Identify which cell holds the provided text, then report its (x, y) central coordinate. 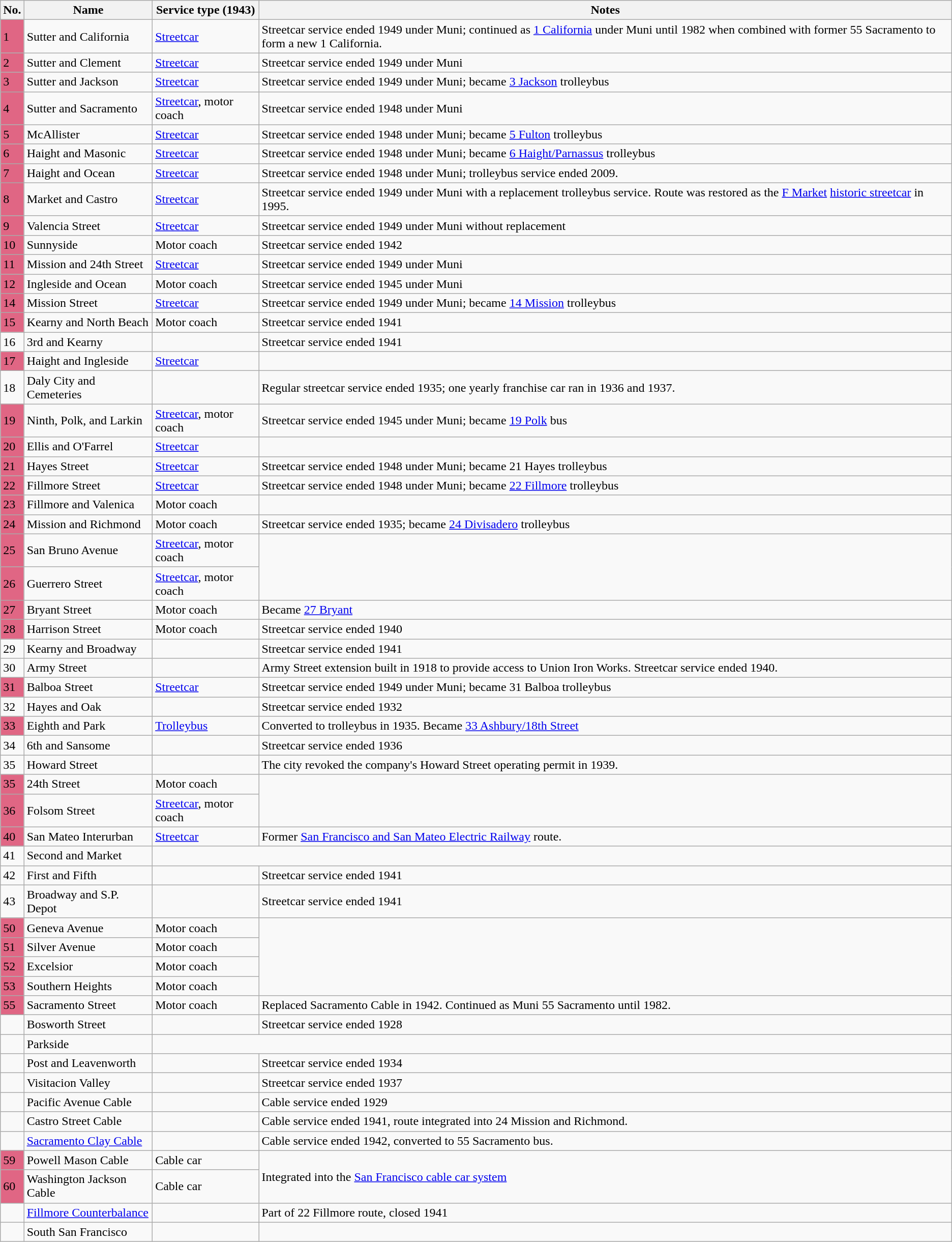
Army Street (88, 668)
Powell Mason Cable (88, 1160)
San Mateo Interurban (88, 836)
Hayes Street (88, 466)
Hayes and Oak (88, 707)
Ninth, Polk, and Larkin (88, 420)
16 (12, 342)
Pacific Avenue Cable (88, 1102)
Harrison Street (88, 629)
9 (12, 225)
Streetcar service ended 1949 under Muni with a replacement trolleybus service. Route was restored as the F Market historic streetcar in 1995. (605, 199)
Name (88, 10)
Streetcar service ended 1936 (605, 745)
Streetcar service ended 1932 (605, 707)
14 (12, 303)
18 (12, 388)
25 (12, 551)
6th and Sansome (88, 745)
Part of 22 Fillmore route, closed 1941 (605, 1212)
24 (12, 524)
Integrated into the San Francisco cable car system (605, 1176)
Excelsior (88, 966)
20 (12, 447)
Southern Heights (88, 986)
6 (12, 154)
32 (12, 707)
Sacramento Street (88, 1005)
5 (12, 134)
Castro Street Cable (88, 1121)
Haight and Masonic (88, 154)
Cable service ended 1942, converted to 55 Sacramento bus. (605, 1141)
Geneva Avenue (88, 928)
36 (12, 810)
8 (12, 199)
San Bruno Avenue (88, 551)
43 (12, 902)
Streetcar service ended 1948 under Muni (605, 108)
Streetcar service ended 1948 under Muni; became 22 Fillmore trolleybus (605, 485)
Streetcar service ended 1948 under Muni; became 5 Fulton trolleybus (605, 134)
Streetcar service ended 1949 under Muni without replacement (605, 225)
Haight and Ocean (88, 173)
Streetcar service ended 1937 (605, 1083)
Broadway and S.P. Depot (88, 902)
Trolleybus (205, 726)
24th Street (88, 784)
Guerrero Street (88, 583)
Second and Market (88, 856)
Market and Castro (88, 199)
23 (12, 505)
52 (12, 966)
19 (12, 420)
41 (12, 856)
Howard Street (88, 765)
Sunnyside (88, 245)
Former San Francisco and San Mateo Electric Railway route. (605, 836)
33 (12, 726)
22 (12, 485)
50 (12, 928)
Streetcar service ended 1949 under Muni; became 3 Jackson trolleybus (605, 82)
Kearny and Broadway (88, 649)
Streetcar service ended 1949 under Muni; became 14 Mission trolleybus (605, 303)
Sutter and California (88, 37)
Sacramento Clay Cable (88, 1141)
4 (12, 108)
Streetcar service ended 1935; became 24 Divisadero trolleybus (605, 524)
Parkside (88, 1044)
Sutter and Clement (88, 63)
21 (12, 466)
40 (12, 836)
Kearny and North Beach (88, 323)
Daly City and Cemeteries (88, 388)
Became 27 Bryant (605, 610)
Army Street extension built in 1918 to provide access to Union Iron Works. Streetcar service ended 1940. (605, 668)
Mission and Richmond (88, 524)
42 (12, 875)
28 (12, 629)
30 (12, 668)
Ellis and O'Farrel (88, 447)
Streetcar service ended 1945 under Muni (605, 283)
Eighth and Park (88, 726)
11 (12, 264)
South San Francisco (88, 1232)
Fillmore Street (88, 485)
Ingleside and Ocean (88, 283)
Sutter and Sacramento (88, 108)
Regular streetcar service ended 1935; one yearly franchise car ran in 1936 and 1937. (605, 388)
29 (12, 649)
Valencia Street (88, 225)
17 (12, 361)
Streetcar service ended 1948 under Muni; trolleybus service ended 2009. (605, 173)
Converted to trolleybus in 1935. Became 33 Ashbury/18th Street (605, 726)
51 (12, 947)
Bosworth Street (88, 1025)
27 (12, 610)
Streetcar service ended 1940 (605, 629)
Cable service ended 1929 (605, 1102)
No. (12, 10)
7 (12, 173)
Streetcar service ended 1949 under Muni; became 31 Balboa trolleybus (605, 687)
Bryant Street (88, 610)
Service type (1943) (205, 10)
53 (12, 986)
Notes (605, 10)
Streetcar service ended 1948 under Muni; became 6 Haight/Parnassus trolleybus (605, 154)
15 (12, 323)
10 (12, 245)
60 (12, 1187)
3rd and Kearny (88, 342)
Replaced Sacramento Cable in 1942. Continued as Muni 55 Sacramento until 1982. (605, 1005)
Streetcar service ended 1948 under Muni; became 21 Hayes trolleybus (605, 466)
26 (12, 583)
Streetcar service ended 1934 (605, 1063)
Silver Avenue (88, 947)
Fillmore Counterbalance (88, 1212)
Post and Leavenworth (88, 1063)
The city revoked the company's Howard Street operating permit in 1939. (605, 765)
First and Fifth (88, 875)
Fillmore and Valenica (88, 505)
31 (12, 687)
Streetcar service ended 1945 under Muni; became 19 Polk bus (605, 420)
Haight and Ingleside (88, 361)
Washington Jackson Cable (88, 1187)
Folsom Street (88, 810)
Visitacion Valley (88, 1083)
2 (12, 63)
Mission Street (88, 303)
Cable service ended 1941, route integrated into 24 Mission and Richmond. (605, 1121)
Mission and 24th Street (88, 264)
55 (12, 1005)
3 (12, 82)
59 (12, 1160)
Streetcar service ended 1928 (605, 1025)
1 (12, 37)
Streetcar service ended 1942 (605, 245)
34 (12, 745)
12 (12, 283)
McAllister (88, 134)
Sutter and Jackson (88, 82)
Balboa Street (88, 687)
